Identify which cell holds the provided text, then report its (x, y) central coordinate. 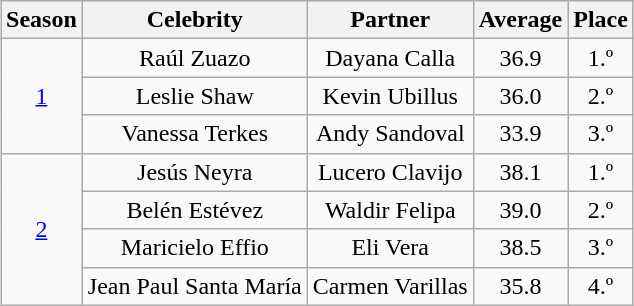
36.9 (520, 58)
Maricielo Effio (194, 248)
1 (42, 96)
Raúl Zuazo (194, 58)
2 (42, 229)
Belén Estévez (194, 210)
Waldir Felipa (390, 210)
Kevin Ubillus (390, 96)
Partner (390, 20)
39.0 (520, 210)
38.5 (520, 248)
Vanessa Terkes (194, 134)
36.0 (520, 96)
Place (601, 20)
Celebrity (194, 20)
Lucero Clavijo (390, 172)
38.1 (520, 172)
Jean Paul Santa María (194, 286)
Andy Sandoval (390, 134)
33.9 (520, 134)
Dayana Calla (390, 58)
Eli Vera (390, 248)
Season (42, 20)
Leslie Shaw (194, 96)
Jesús Neyra (194, 172)
Average (520, 20)
35.8 (520, 286)
4.º (601, 286)
Carmen Varillas (390, 286)
